Return [X, Y] of the center of cell containing provided text 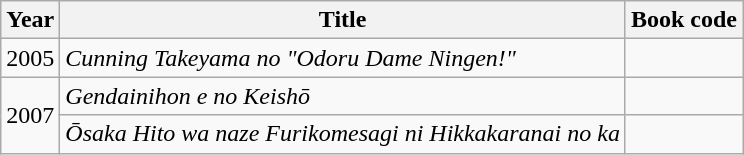
Ōsaka Hito wa naze Furikomesagi ni Hikkakaranai no ka [343, 134]
2005 [30, 58]
Title [343, 20]
Book code [684, 20]
Cunning Takeyama no "Odoru Dame Ningen!" [343, 58]
2007 [30, 115]
Gendainihon e no Keishō [343, 96]
Year [30, 20]
